Determine the [X, Y] coordinate at the center of the cell enclosing the given text.  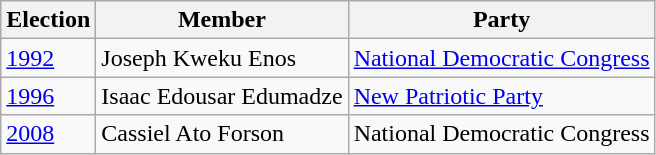
Isaac Edousar Edumadze [222, 96]
1992 [48, 58]
Member [222, 20]
New Patriotic Party [502, 96]
2008 [48, 134]
Party [502, 20]
Cassiel Ato Forson [222, 134]
Joseph Kweku Enos [222, 58]
Election [48, 20]
1996 [48, 96]
